Identify which cell holds the provided text, then report its [X, Y] central coordinate. 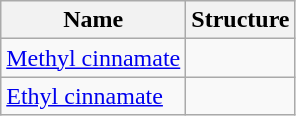
Name [94, 20]
Structure [240, 20]
Methyl cinnamate [94, 58]
Ethyl cinnamate [94, 96]
